Capture the cell that displays the provided text and extract its [X, Y] central coordinate. 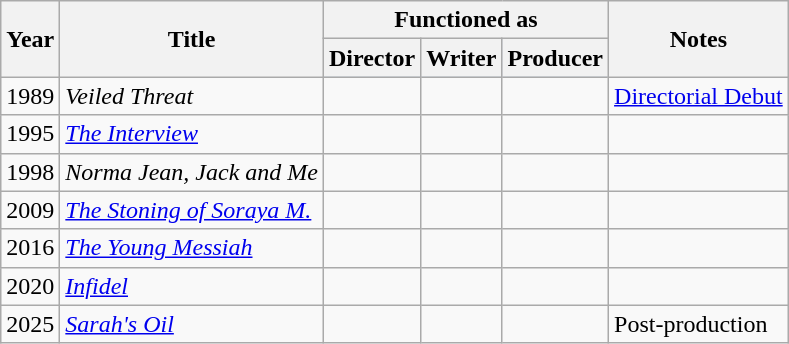
Sarah's Oil [192, 324]
Notes [699, 39]
Veiled Threat [192, 96]
Year [30, 39]
Post-production [699, 324]
2016 [30, 248]
Title [192, 39]
Functioned as [466, 20]
The Interview [192, 134]
2009 [30, 210]
Norma Jean, Jack and Me [192, 172]
2020 [30, 286]
1998 [30, 172]
Director [372, 58]
Writer [462, 58]
Infidel [192, 286]
Producer [556, 58]
2025 [30, 324]
The Stoning of Soraya M. [192, 210]
1989 [30, 96]
1995 [30, 134]
Directorial Debut [699, 96]
The Young Messiah [192, 248]
